For the text-containing cell, return its midpoint in (X, Y) coordinate format. 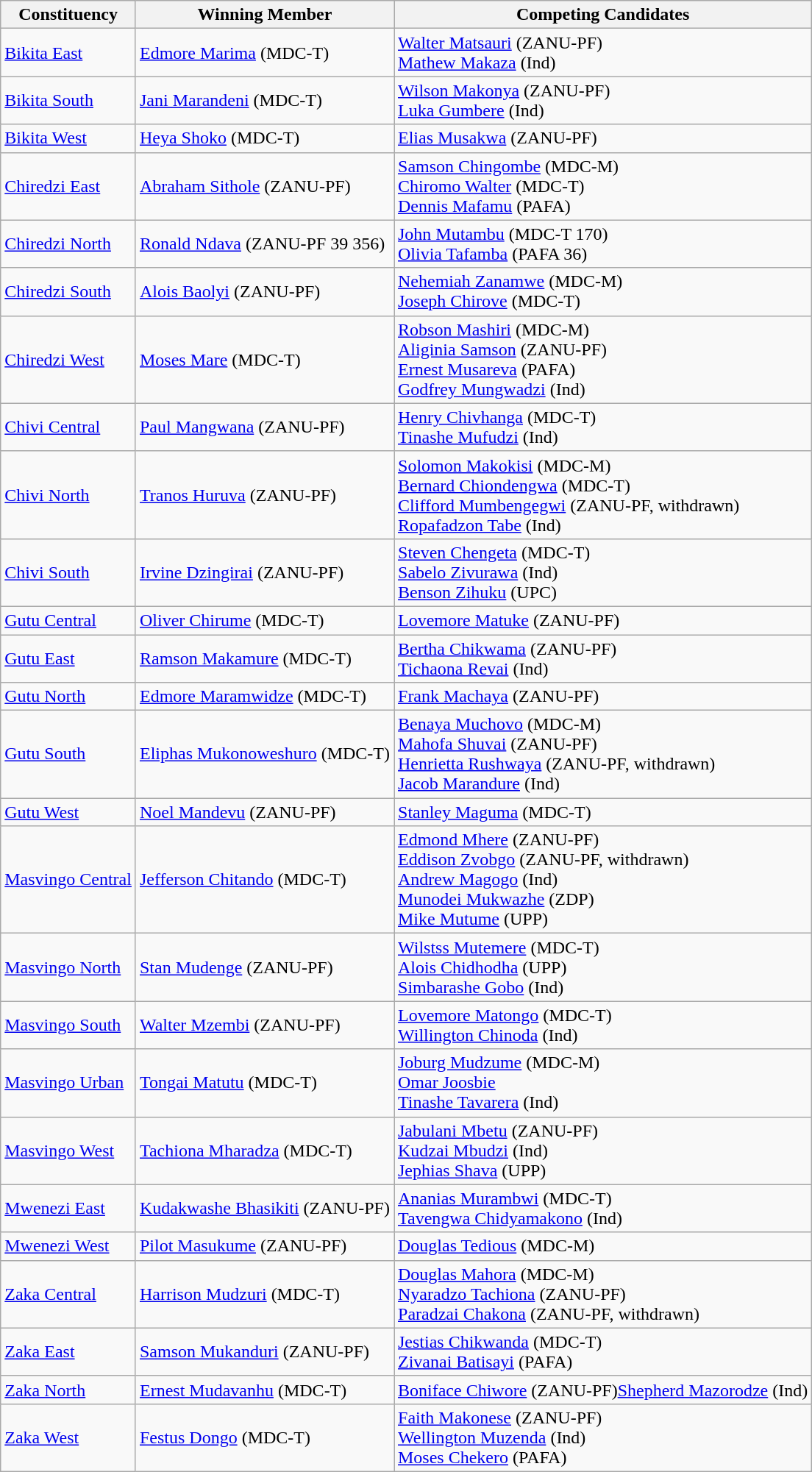
Masvingo West (68, 1151)
Zaka Central (68, 1294)
Moses Mare (MDC-T) (265, 359)
Bertha Chikwama (ZANU-PF)Tichaona Revai (Ind) (603, 658)
Mwenezi West (68, 1246)
Irvine Dzingirai (ZANU-PF) (265, 572)
Harrison Mudzuri (MDC-T) (265, 1294)
Boniface Chiwore (ZANU-PF)Shepherd Mazorodze (Ind) (603, 1390)
Stanley Maguma (MDC-T) (603, 812)
Tongai Matutu (MDC-T) (265, 1083)
Tachiona Mharadza (MDC-T) (265, 1151)
Pilot Masukume (ZANU-PF) (265, 1246)
Faith Makonese (ZANU-PF)Wellington Muzenda (Ind)Moses Chekero (PAFA) (603, 1437)
Paul Mangwana (ZANU-PF) (265, 427)
Constituency (68, 15)
Chiredzi North (68, 244)
Gutu West (68, 812)
Alois Baolyi (ZANU-PF) (265, 291)
Douglas Mahora (MDC-M)Nyaradzo Tachiona (ZANU-PF)Paradzai Chakona (ZANU-PF, withdrawn) (603, 1294)
Samson Chingombe (MDC-M)Chiromo Walter (MDC-T)Dennis Mafamu (PAFA) (603, 186)
Wilstss Mutemere (MDC-T)Alois Chidhodha (UPP)Simbarashe Gobo (Ind) (603, 967)
Gutu East (68, 658)
Chiredzi West (68, 359)
Edmore Marima (MDC-T) (265, 53)
Festus Dongo (MDC-T) (265, 1437)
John Mutambu (MDC-T 170)Olivia Tafamba (PAFA 36) (603, 244)
Competing Candidates (603, 15)
Lovemore Matuke (ZANU-PF) (603, 620)
Gutu North (68, 697)
Oliver Chirume (MDC-T) (265, 620)
Nehemiah Zanamwe (MDC-M)Joseph Chirove (MDC-T) (603, 291)
Gutu Central (68, 620)
Bikita West (68, 138)
Samson Mukanduri (ZANU-PF) (265, 1352)
Douglas Tedious (MDC-M) (603, 1246)
Zaka North (68, 1390)
Walter Mzembi (ZANU-PF) (265, 1025)
Masvingo Central (68, 880)
Mwenezi East (68, 1208)
Solomon Makokisi (MDC-M)Bernard Chiondengwa (MDC-T)Clifford Mumbengegwi (ZANU-PF, withdrawn) Ropafadzon Tabe (Ind) (603, 494)
Walter Matsauri (ZANU-PF)Mathew Makaza (Ind) (603, 53)
Edmore Maramwidze (MDC-T) (265, 697)
Jestias Chikwanda (MDC-T)Zivanai Batisayi (PAFA) (603, 1352)
Jefferson Chitando (MDC-T) (265, 880)
Zaka West (68, 1437)
Gutu South (68, 755)
Bikita East (68, 53)
Stan Mudenge (ZANU-PF) (265, 967)
Tranos Huruva (ZANU-PF) (265, 494)
Heya Shoko (MDC-T) (265, 138)
Lovemore Matongo (MDC-T)Willington Chinoda (Ind) (603, 1025)
Abraham Sithole (ZANU-PF) (265, 186)
Edmond Mhere (ZANU-PF)Eddison Zvobgo (ZANU-PF, withdrawn)Andrew Magogo (Ind)Munodei Mukwazhe (ZDP)Mike Mutume (UPP) (603, 880)
Elias Musakwa (ZANU-PF) (603, 138)
Frank Machaya (ZANU-PF) (603, 697)
Winning Member (265, 15)
Ernest Mudavanhu (MDC-T) (265, 1390)
Jani Marandeni (MDC-T) (265, 100)
Ramson Makamure (MDC-T) (265, 658)
Benaya Muchovo (MDC-M)Mahofa Shuvai (ZANU-PF)Henrietta Rushwaya (ZANU-PF, withdrawn)Jacob Marandure (Ind) (603, 755)
Robson Mashiri (MDC-M)Aliginia Samson (ZANU-PF)Ernest Musareva (PAFA)Godfrey Mungwadzi (Ind) (603, 359)
Ananias Murambwi (MDC-T)Tavengwa Chidyamakono (Ind) (603, 1208)
Chivi North (68, 494)
Chiredzi South (68, 291)
Henry Chivhanga (MDC-T)Tinashe Mufudzi (Ind) (603, 427)
Chivi South (68, 572)
Chivi Central (68, 427)
Chiredzi East (68, 186)
Steven Chengeta (MDC-T)Sabelo Zivurawa (Ind)Benson Zihuku (UPC) (603, 572)
Ronald Ndava (ZANU-PF 39 356) (265, 244)
Bikita South (68, 100)
Masvingo Urban (68, 1083)
Masvingo South (68, 1025)
Masvingo North (68, 967)
Zaka East (68, 1352)
Joburg Mudzume (MDC-M)Omar JoosbieTinashe Tavarera (Ind) (603, 1083)
Eliphas Mukonoweshuro (MDC-T) (265, 755)
Noel Mandevu (ZANU-PF) (265, 812)
Wilson Makonya (ZANU-PF)Luka Gumbere (Ind) (603, 100)
Kudakwashe Bhasikiti (ZANU-PF) (265, 1208)
Jabulani Mbetu (ZANU-PF)Kudzai Mbudzi (Ind)Jephias Shava (UPP) (603, 1151)
